Identify which cell holds the provided text, then report its [X, Y] central coordinate. 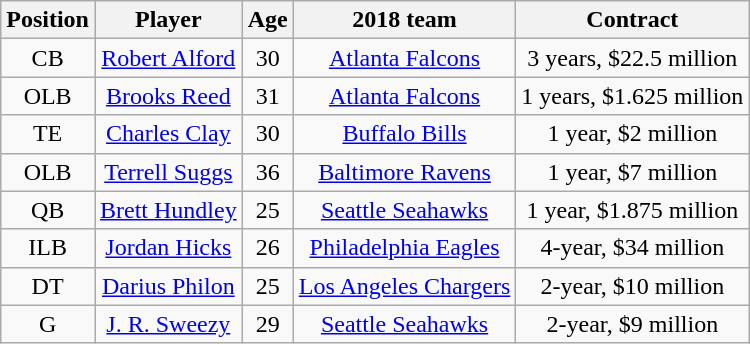
1 year, $2 million [632, 134]
Position [48, 20]
29 [268, 324]
Philadelphia Eagles [404, 248]
DT [48, 286]
Darius Philon [168, 286]
Player [168, 20]
26 [268, 248]
ILB [48, 248]
J. R. Sweezy [168, 324]
1 year, $1.875 million [632, 210]
2-year, $9 million [632, 324]
Los Angeles Chargers [404, 286]
CB [48, 58]
1 year, $7 million [632, 172]
Brett Hundley [168, 210]
TE [48, 134]
36 [268, 172]
Robert Alford [168, 58]
2-year, $10 million [632, 286]
2018 team [404, 20]
Buffalo Bills [404, 134]
31 [268, 96]
Age [268, 20]
3 years, $22.5 million [632, 58]
Jordan Hicks [168, 248]
Charles Clay [168, 134]
4-year, $34 million [632, 248]
QB [48, 210]
Brooks Reed [168, 96]
G [48, 324]
1 years, $1.625 million [632, 96]
Baltimore Ravens [404, 172]
Terrell Suggs [168, 172]
Contract [632, 20]
